From the cell containing the given text, extract its center point as [X, Y] coordinate. 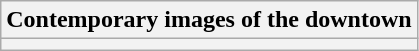
Contemporary images of the downtown [209, 20]
